Capture the cell that displays the provided text and extract its [x, y] central coordinate. 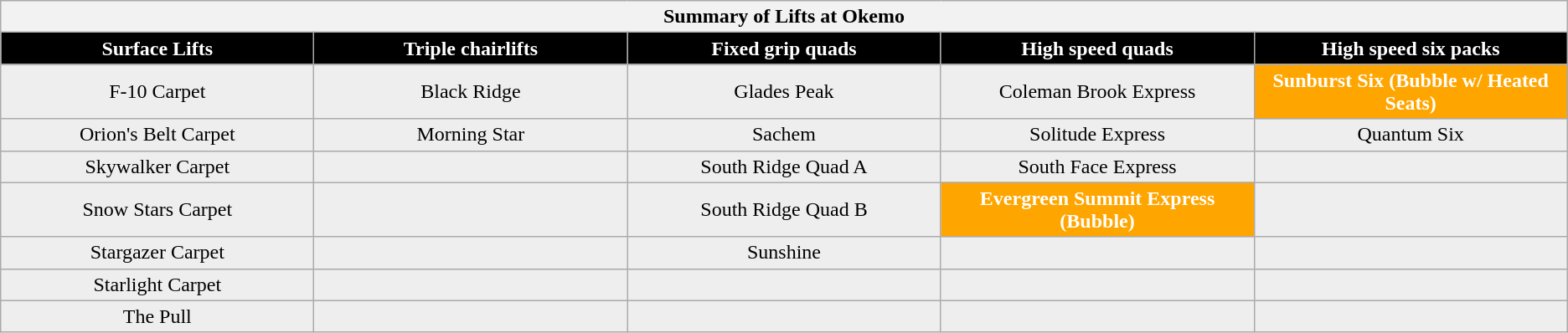
South Ridge Quad A [784, 166]
Stargazer Carpet [157, 253]
Sunburst Six (Bubble w/ Heated Seats) [1411, 92]
Surface Lifts [157, 49]
Fixed grip quads [784, 49]
High speed six packs [1411, 49]
F-10 Carpet [157, 92]
South Face Express [1097, 166]
Glades Peak [784, 92]
Sachem [784, 135]
High speed quads [1097, 49]
Summary of Lifts at Okemo [784, 17]
Solitude Express [1097, 135]
Quantum Six [1411, 135]
Orion's Belt Carpet [157, 135]
Morning Star [471, 135]
The Pull [157, 316]
South Ridge Quad B [784, 209]
Triple chairlifts [471, 49]
Black Ridge [471, 92]
Snow Stars Carpet [157, 209]
Starlight Carpet [157, 284]
Evergreen Summit Express (Bubble) [1097, 209]
Sunshine [784, 253]
Skywalker Carpet [157, 166]
Coleman Brook Express [1097, 92]
